From the cell containing the given text, extract its center point as (X, Y) coordinate. 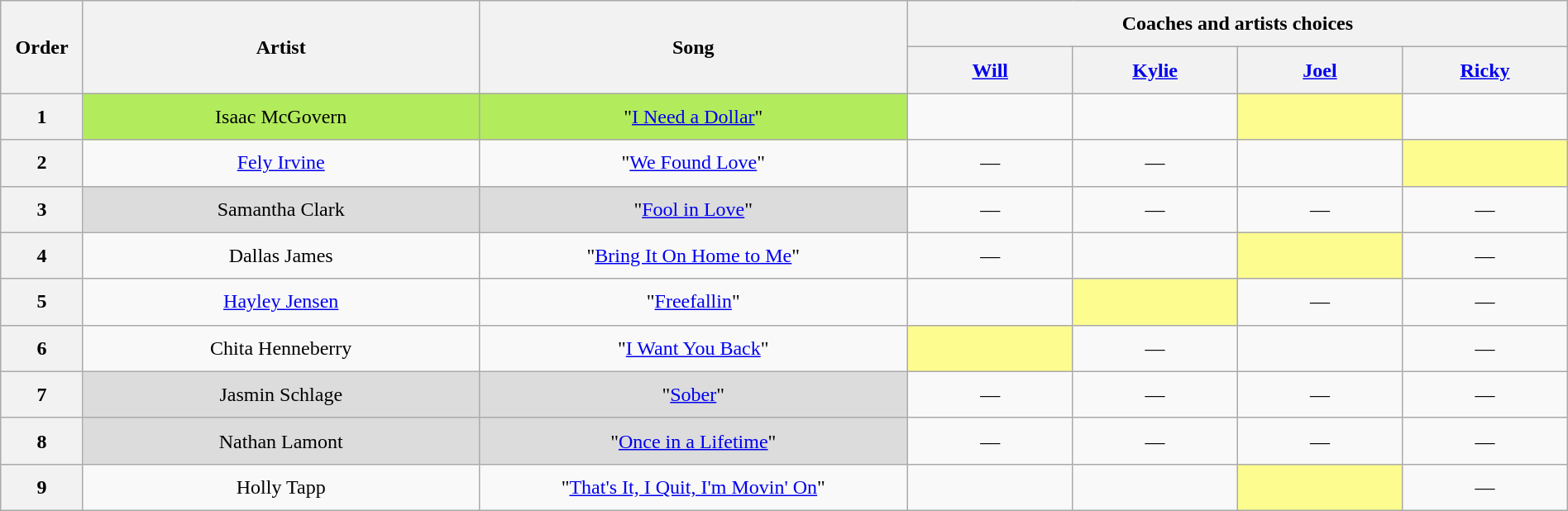
Nathan Lamont (281, 441)
"We Found Love" (693, 163)
Chita Henneberry (281, 348)
"Bring It On Home to Me" (693, 255)
Kylie (1154, 70)
"Fool in Love" (693, 209)
Song (693, 47)
Joel (1320, 70)
"Once in a Lifetime" (693, 441)
Hayley Jensen (281, 302)
2 (42, 163)
Order (42, 47)
"I Need a Dollar" (693, 117)
"I Want You Back" (693, 348)
Jasmin Schlage (281, 394)
9 (42, 487)
Holly Tapp (281, 487)
"Sober" (693, 394)
1 (42, 117)
"Freefallin" (693, 302)
5 (42, 302)
3 (42, 209)
6 (42, 348)
Will (991, 70)
Dallas James (281, 255)
7 (42, 394)
Samantha Clark (281, 209)
8 (42, 441)
Fely Irvine (281, 163)
Artist (281, 47)
Isaac McGovern (281, 117)
Ricky (1485, 70)
"That's It, I Quit, I'm Movin' On" (693, 487)
Coaches and artists choices (1238, 24)
4 (42, 255)
